Extract the [x, y] coordinate from the center of the cell holding the provided text.  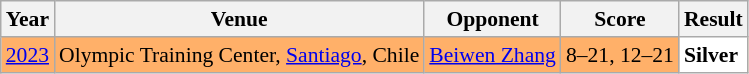
Score [620, 19]
Beiwen Zhang [492, 55]
Venue [239, 19]
Olympic Training Center, Santiago, Chile [239, 55]
Result [714, 19]
Opponent [492, 19]
Silver [714, 55]
Year [28, 19]
2023 [28, 55]
8–21, 12–21 [620, 55]
